Identify which cell holds the provided text, then report its [X, Y] central coordinate. 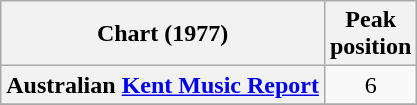
Chart (1977) [163, 34]
Australian Kent Music Report [163, 85]
Peakposition [370, 34]
6 [370, 85]
